For the text-containing cell, return its midpoint in (x, y) coordinate format. 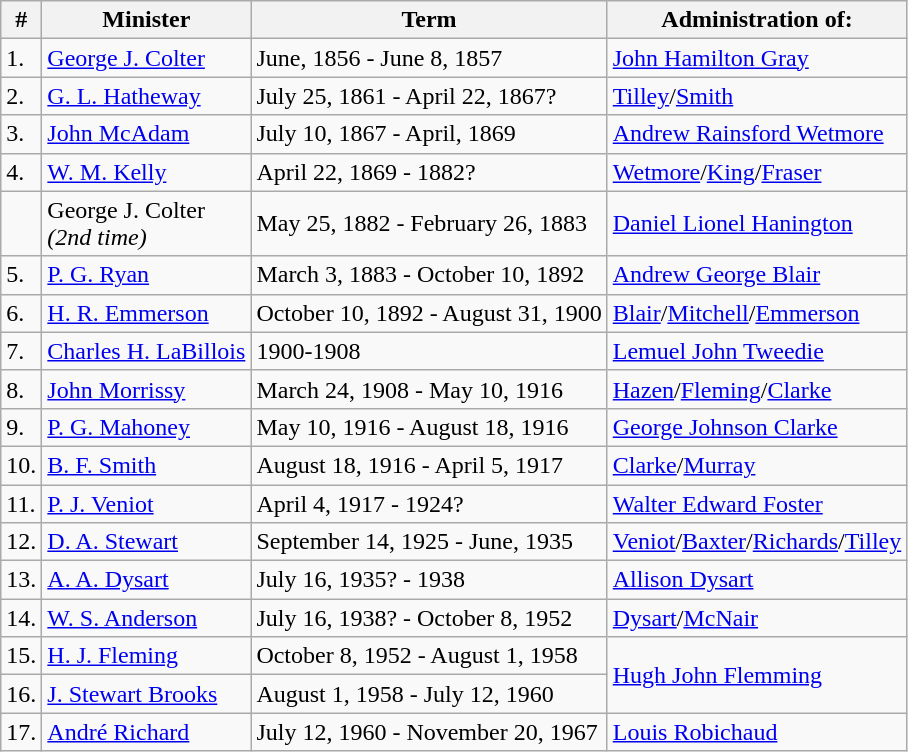
George J. Colter (146, 58)
John Hamilton Gray (757, 58)
March 24, 1908 - May 10, 1916 (429, 389)
Walter Edward Foster (757, 503)
2. (22, 96)
8. (22, 389)
George J. Colter (2nd time) (146, 224)
W. M. Kelly (146, 172)
P. G. Mahoney (146, 427)
11. (22, 503)
D. A. Stewart (146, 542)
Tilley/Smith (757, 96)
John Morrissy (146, 389)
10. (22, 465)
H. R. Emmerson (146, 313)
7. (22, 351)
Charles H. LaBillois (146, 351)
3. (22, 134)
Louis Robichaud (757, 732)
George Johnson Clarke (757, 427)
André Richard (146, 732)
J. Stewart Brooks (146, 694)
G. L. Hatheway (146, 96)
1900-1908 (429, 351)
July 16, 1938? - October 8, 1952 (429, 618)
4. (22, 172)
Clarke/Murray (757, 465)
August 1, 1958 - July 12, 1960 (429, 694)
Hugh John Flemming (757, 675)
Andrew Rainsford Wetmore (757, 134)
P. G. Ryan (146, 275)
Term (429, 20)
Wetmore/King/Fraser (757, 172)
Veniot/Baxter/Richards/Tilley (757, 542)
April 4, 1917 - 1924? (429, 503)
Hazen/Fleming/Clarke (757, 389)
October 10, 1892 - August 31, 1900 (429, 313)
Daniel Lionel Hanington (757, 224)
Administration of: (757, 20)
1. (22, 58)
B. F. Smith (146, 465)
5. (22, 275)
14. (22, 618)
Minister (146, 20)
H. J. Fleming (146, 656)
6. (22, 313)
15. (22, 656)
A. A. Dysart (146, 580)
John McAdam (146, 134)
Blair/Mitchell/Emmerson (757, 313)
September 14, 1925 - June, 1935 (429, 542)
Andrew George Blair (757, 275)
April 22, 1869 - 1882? (429, 172)
Allison Dysart (757, 580)
17. (22, 732)
May 10, 1916 - August 18, 1916 (429, 427)
12. (22, 542)
13. (22, 580)
March 3, 1883 - October 10, 1892 (429, 275)
June, 1856 - June 8, 1857 (429, 58)
July 12, 1960 - November 20, 1967 (429, 732)
W. S. Anderson (146, 618)
July 16, 1935? - 1938 (429, 580)
Dysart/McNair (757, 618)
October 8, 1952 - August 1, 1958 (429, 656)
July 10, 1867 - April, 1869 (429, 134)
9. (22, 427)
P. J. Veniot (146, 503)
July 25, 1861 - April 22, 1867? (429, 96)
# (22, 20)
May 25, 1882 - February 26, 1883 (429, 224)
August 18, 1916 - April 5, 1917 (429, 465)
16. (22, 694)
Lemuel John Tweedie (757, 351)
